Search for the cell housing the specified text and yield its [x, y] center coordinate. 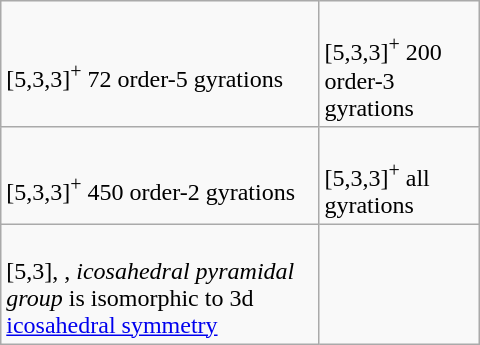
[5,3,3]+ all gyrations [399, 176]
[5,3,3]+ 450 order-2 gyrations [160, 176]
[5,3,3]+ 200 order-3 gyrations [399, 64]
[5,3,3]+ 72 order-5 gyrations [160, 64]
[5,3], , icosahedral pyramidal group is isomorphic to 3d icosahedral symmetry [160, 284]
